Output the (X, Y) coordinate of the center of the cell containing the given text.  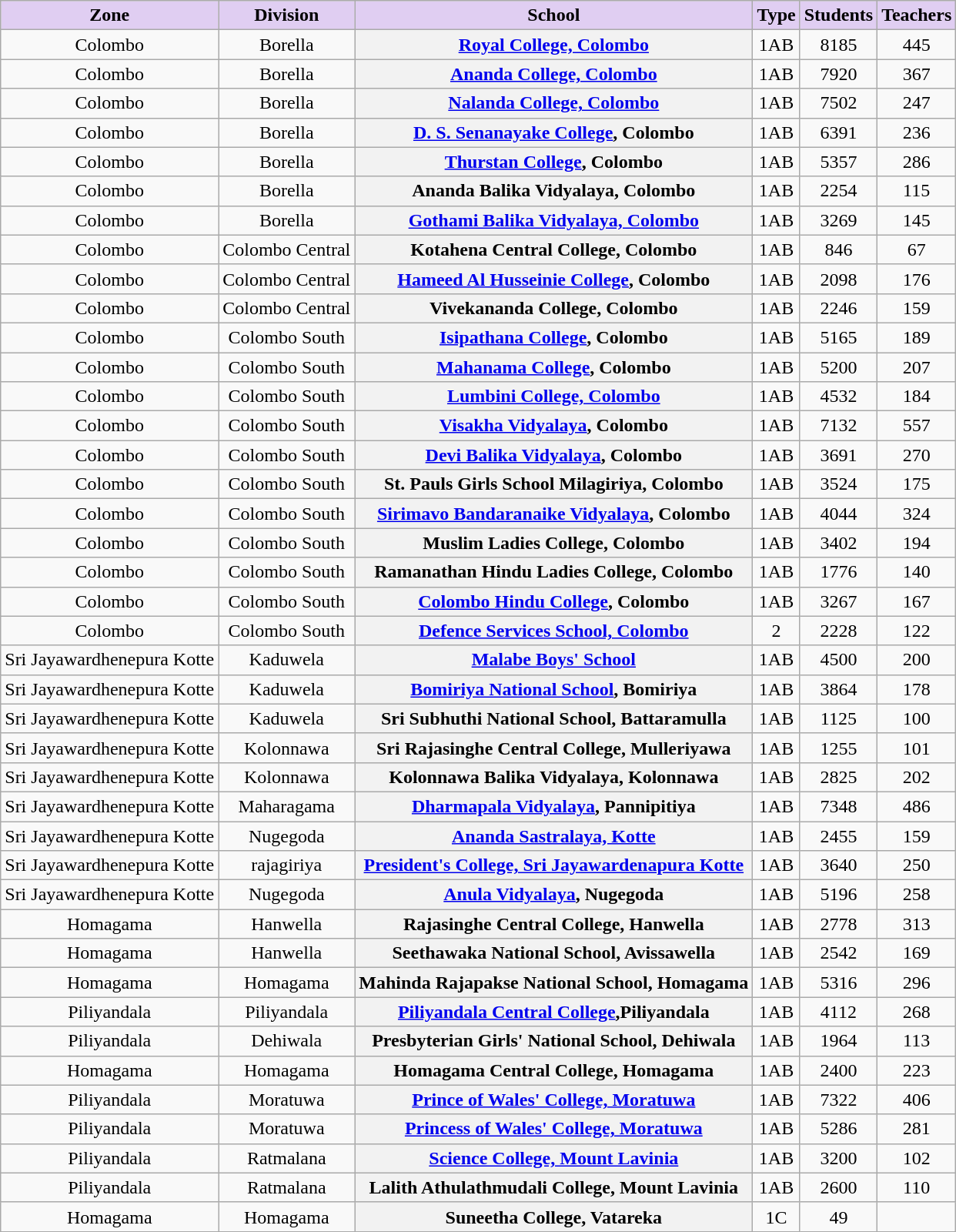
49 (838, 1217)
846 (838, 249)
Colombo Hindu College, Colombo (554, 601)
Nalanda College, Colombo (554, 103)
194 (917, 543)
258 (917, 895)
200 (917, 660)
5165 (838, 337)
2455 (838, 835)
7920 (838, 74)
3269 (838, 220)
1255 (838, 748)
Muslim Ladies College, Colombo (554, 543)
7502 (838, 103)
247 (917, 103)
102 (917, 1158)
Type (776, 15)
President's College, Sri Jayawardenapura Kotte (554, 865)
Ananda Balika Vidyalaya, Colombo (554, 191)
169 (917, 953)
St. Pauls Girls School Milagiriya, Colombo (554, 484)
Sri Subhuthi National School, Battaramulla (554, 718)
Kotahena Central College, Colombo (554, 249)
6391 (838, 132)
2600 (838, 1187)
Isipathana College, Colombo (554, 337)
207 (917, 367)
Mahanama College, Colombo (554, 367)
286 (917, 162)
3200 (838, 1158)
7348 (838, 806)
Defence Services School, Colombo (554, 631)
2778 (838, 924)
296 (917, 983)
Sri Rajasinghe Central College, Mulleriyawa (554, 748)
Science College, Mount Lavinia (554, 1158)
67 (917, 249)
100 (917, 718)
5200 (838, 367)
3267 (838, 601)
Presbyterian Girls' National School, Dehiwala (554, 1041)
Ananda Sastralaya, Kotte (554, 835)
Royal College, Colombo (554, 45)
324 (917, 514)
4044 (838, 514)
1C (776, 1217)
Ananda College, Colombo (554, 74)
2254 (838, 191)
113 (917, 1041)
202 (917, 777)
3640 (838, 865)
270 (917, 455)
4500 (838, 660)
Sirimavo Bandaranaike Vidyalaya, Colombo (554, 514)
2228 (838, 631)
2 (776, 631)
486 (917, 806)
557 (917, 426)
5357 (838, 162)
Lumbini College, Colombo (554, 397)
Rajasinghe Central College, Hanwella (554, 924)
School (554, 15)
110 (917, 1187)
Thurstan College, Colombo (554, 162)
4112 (838, 1012)
223 (917, 1070)
176 (917, 279)
Princess of Wales' College, Moratuwa (554, 1129)
3524 (838, 484)
2542 (838, 953)
4532 (838, 397)
Dehiwala (286, 1041)
145 (917, 220)
8185 (838, 45)
Piliyandala Central College,Piliyandala (554, 1012)
3402 (838, 543)
Vivekananda College, Colombo (554, 308)
Prince of Wales' College, Moratuwa (554, 1100)
7322 (838, 1100)
5316 (838, 983)
2825 (838, 777)
281 (917, 1129)
Mahinda Rajapakse National School, Homagama (554, 983)
1125 (838, 718)
189 (917, 337)
Division (286, 15)
Gothami Balika Vidyalaya, Colombo (554, 220)
175 (917, 484)
Kolonnawa Balika Vidyalaya, Kolonnawa (554, 777)
250 (917, 865)
Lalith Athulathmudali College, Mount Lavinia (554, 1187)
Maharagama (286, 806)
1776 (838, 572)
313 (917, 924)
445 (917, 45)
184 (917, 397)
Zone (109, 15)
178 (917, 689)
3864 (838, 689)
5196 (838, 895)
Teachers (917, 15)
1964 (838, 1041)
115 (917, 191)
Devi Balika Vidyalaya, Colombo (554, 455)
Visakha Vidyalaya, Colombo (554, 426)
122 (917, 631)
3691 (838, 455)
Homagama Central College, Homagama (554, 1070)
rajagiriya (286, 865)
Malabe Boys' School (554, 660)
Suneetha College, Vatareka (554, 1217)
7132 (838, 426)
Dharmapala Vidyalaya, Pannipitiya (554, 806)
Students (838, 15)
D. S. Senanayake College, Colombo (554, 132)
268 (917, 1012)
5286 (838, 1129)
2246 (838, 308)
101 (917, 748)
2400 (838, 1070)
Ramanathan Hindu Ladies College, Colombo (554, 572)
Bomiriya National School, Bomiriya (554, 689)
167 (917, 601)
406 (917, 1100)
236 (917, 132)
Hameed Al Husseinie College, Colombo (554, 279)
140 (917, 572)
Anula Vidyalaya, Nugegoda (554, 895)
2098 (838, 279)
Seethawaka National School, Avissawella (554, 953)
367 (917, 74)
